Determine the [X, Y] coordinate at the center of the cell enclosing the given text.  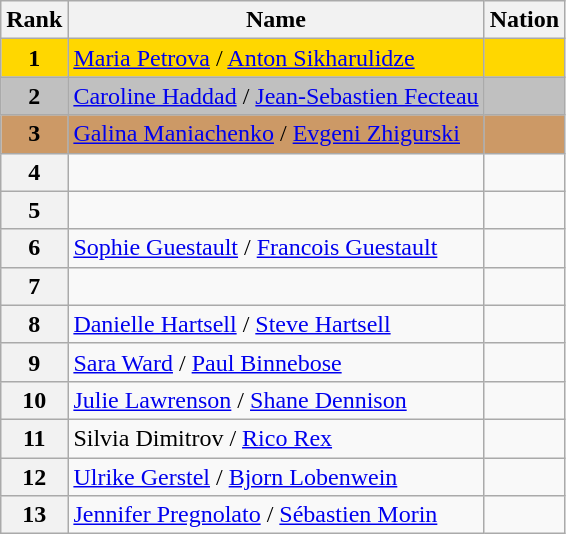
12 [34, 477]
2 [34, 96]
4 [34, 172]
Name [276, 20]
8 [34, 324]
Rank [34, 20]
Caroline Haddad / Jean-Sebastien Fecteau [276, 96]
13 [34, 515]
Sara Ward / Paul Binnebose [276, 362]
1 [34, 58]
Sophie Guestault / Francois Guestault [276, 248]
Nation [524, 20]
Galina Maniachenko / Evgeni Zhigurski [276, 134]
6 [34, 248]
9 [34, 362]
Ulrike Gerstel / Bjorn Lobenwein [276, 477]
5 [34, 210]
11 [34, 438]
Maria Petrova / Anton Sikharulidze [276, 58]
10 [34, 400]
7 [34, 286]
3 [34, 134]
Julie Lawrenson / Shane Dennison [276, 400]
Silvia Dimitrov / Rico Rex [276, 438]
Danielle Hartsell / Steve Hartsell [276, 324]
Jennifer Pregnolato / Sébastien Morin [276, 515]
